Locate the cell with the specified text and output its (x, y) center coordinate. 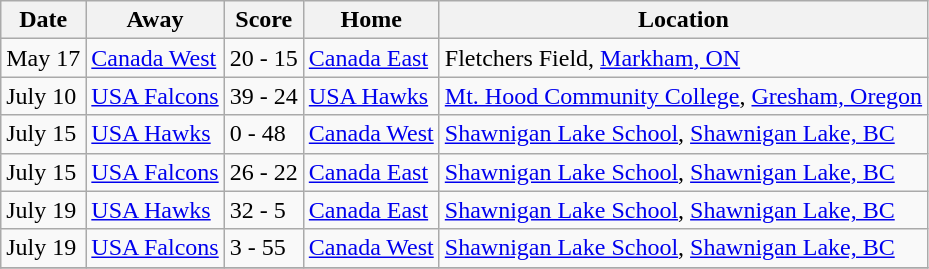
July 10 (44, 96)
May 17 (44, 58)
39 - 24 (264, 96)
Mt. Hood Community College, Gresham, Oregon (683, 96)
Date (44, 20)
3 - 55 (264, 248)
32 - 5 (264, 210)
Fletchers Field, Markham, ON (683, 58)
Home (371, 20)
20 - 15 (264, 58)
Score (264, 20)
Away (155, 20)
0 - 48 (264, 134)
26 - 22 (264, 172)
Location (683, 20)
